Locate the cell with the specified text and output its (X, Y) center coordinate. 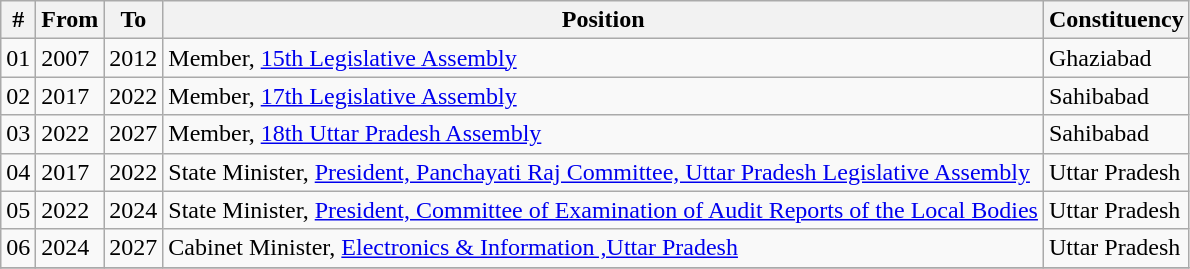
Member, 15th Legislative Assembly (604, 58)
State Minister, President, Committee of Examination of Audit Reports of the Local Bodies (604, 210)
Cabinet Minister, Electronics & Information ,Uttar Pradesh (604, 248)
Member, 17th Legislative Assembly (604, 96)
02 (18, 96)
State Minister, President, Panchayati Raj Committee, Uttar Pradesh Legislative Assembly (604, 172)
2007 (70, 58)
Member, 18th Uttar Pradesh Assembly (604, 134)
Ghaziabad (1116, 58)
04 (18, 172)
To (134, 20)
05 (18, 210)
2012 (134, 58)
Position (604, 20)
Constituency (1116, 20)
# (18, 20)
01 (18, 58)
From (70, 20)
03 (18, 134)
06 (18, 248)
